Return [x, y] of the center of cell containing provided text 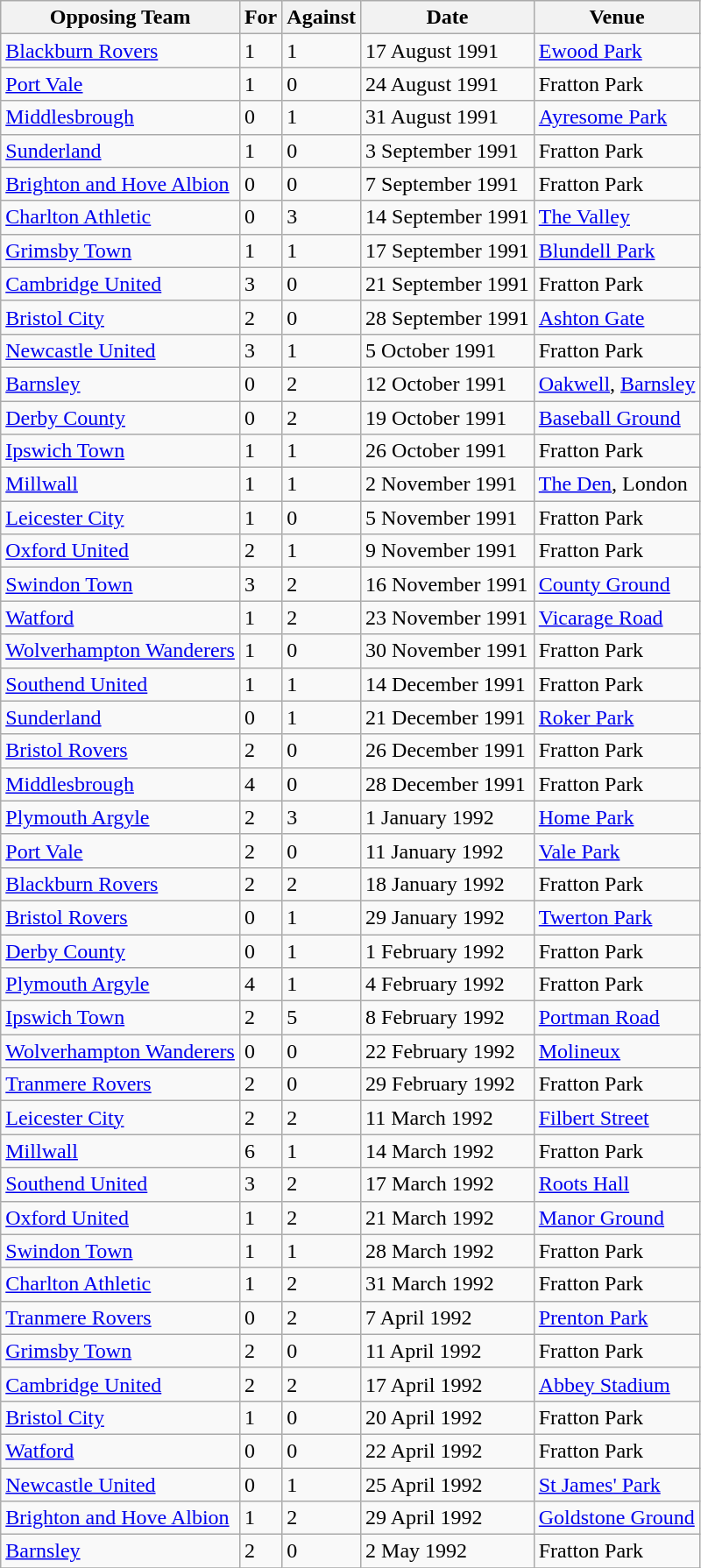
Manor Ground [617, 1218]
St James' Park [617, 1485]
Roker Park [617, 717]
17 April 1992 [448, 1384]
29 April 1992 [448, 1518]
The Valley [617, 217]
21 December 1991 [448, 717]
4 February 1992 [448, 985]
11 January 1992 [448, 851]
5 November 1991 [448, 518]
21 September 1991 [448, 284]
8 February 1992 [448, 1018]
3 September 1991 [448, 151]
Molineux [617, 1051]
28 December 1991 [448, 784]
12 October 1991 [448, 384]
Ayresome Park [617, 117]
2 May 1992 [448, 1551]
16 November 1991 [448, 584]
22 February 1992 [448, 1051]
22 April 1992 [448, 1451]
18 January 1992 [448, 884]
28 March 1992 [448, 1251]
Home Park [617, 817]
Venue [617, 18]
31 August 1991 [448, 117]
26 December 1991 [448, 751]
Abbey Stadium [617, 1384]
Goldstone Ground [617, 1518]
For [260, 18]
Vicarage Road [617, 618]
21 March 1992 [448, 1218]
7 April 1992 [448, 1317]
Portman Road [617, 1018]
2 November 1991 [448, 484]
17 August 1991 [448, 51]
Ewood Park [617, 51]
Prenton Park [617, 1317]
20 April 1992 [448, 1417]
19 October 1991 [448, 418]
Opposing Team [121, 18]
Oakwell, Barnsley [617, 384]
5 October 1991 [448, 350]
11 March 1992 [448, 1118]
Filbert Street [617, 1118]
Against [322, 18]
1 February 1992 [448, 950]
24 August 1991 [448, 84]
23 November 1991 [448, 618]
Ashton Gate [617, 317]
County Ground [617, 584]
17 September 1991 [448, 251]
29 February 1992 [448, 1084]
28 September 1991 [448, 317]
1 January 1992 [448, 817]
5 [322, 1018]
Vale Park [617, 851]
Date [448, 18]
Roots Hall [617, 1184]
7 September 1991 [448, 184]
9 November 1991 [448, 551]
29 January 1992 [448, 917]
Baseball Ground [617, 418]
The Den, London [617, 484]
31 March 1992 [448, 1284]
Twerton Park [617, 917]
30 November 1991 [448, 651]
17 March 1992 [448, 1184]
14 December 1991 [448, 684]
25 April 1992 [448, 1485]
6 [260, 1151]
26 October 1991 [448, 451]
Blundell Park [617, 251]
14 September 1991 [448, 217]
11 April 1992 [448, 1351]
14 March 1992 [448, 1151]
